Extract the (X, Y) coordinate from the center of the cell holding the provided text.  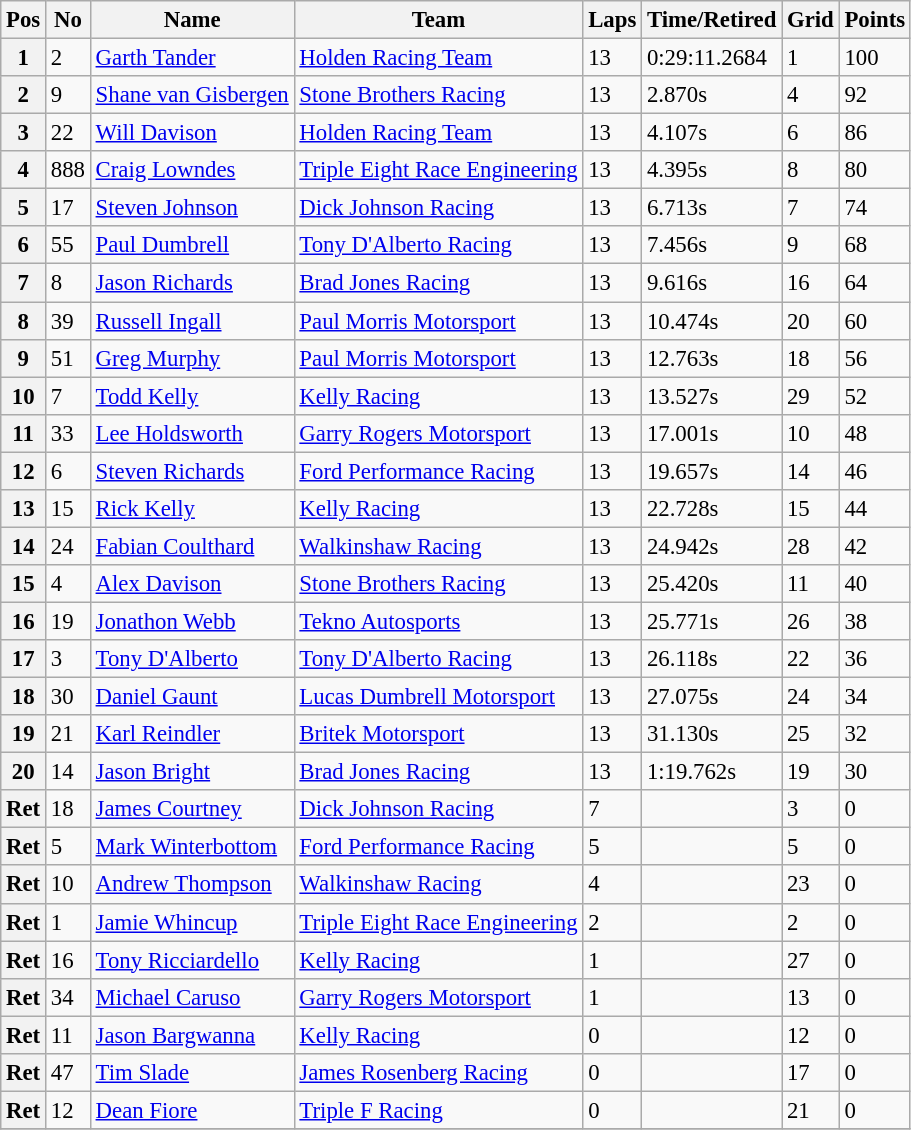
38 (874, 621)
Jason Bargwanna (192, 1035)
0:29:11.2684 (712, 58)
25 (810, 734)
9.616s (712, 283)
68 (874, 245)
Points (874, 20)
Jonathon Webb (192, 621)
888 (68, 170)
2.870s (712, 95)
29 (810, 396)
Tim Slade (192, 1073)
Todd Kelly (192, 396)
26 (810, 621)
60 (874, 321)
7.456s (712, 245)
48 (874, 433)
23 (810, 885)
Jason Bright (192, 772)
Lucas Dumbrell Motorsport (438, 697)
56 (874, 358)
Steven Johnson (192, 208)
4.107s (712, 133)
28 (810, 546)
12.763s (712, 358)
44 (874, 509)
Michael Caruso (192, 997)
80 (874, 170)
Karl Reindler (192, 734)
42 (874, 546)
24.942s (712, 546)
Pos (24, 20)
1:19.762s (712, 772)
27.075s (712, 697)
40 (874, 584)
51 (68, 358)
31.130s (712, 734)
39 (68, 321)
Mark Winterbottom (192, 847)
36 (874, 659)
Daniel Gaunt (192, 697)
Jamie Whincup (192, 922)
Laps (612, 20)
Britek Motorsport (438, 734)
Steven Richards (192, 471)
Time/Retired (712, 20)
13.527s (712, 396)
6.713s (712, 208)
Alex Davison (192, 584)
James Rosenberg Racing (438, 1073)
25.420s (712, 584)
92 (874, 95)
Will Davison (192, 133)
Team (438, 20)
Fabian Coulthard (192, 546)
No (68, 20)
10.474s (712, 321)
22.728s (712, 509)
Paul Dumbrell (192, 245)
Russell Ingall (192, 321)
27 (810, 960)
Tekno Autosports (438, 621)
James Courtney (192, 809)
26.118s (712, 659)
Name (192, 20)
74 (874, 208)
Rick Kelly (192, 509)
25.771s (712, 621)
33 (68, 433)
17.001s (712, 433)
64 (874, 283)
86 (874, 133)
4.395s (712, 170)
19.657s (712, 471)
Andrew Thompson (192, 885)
55 (68, 245)
32 (874, 734)
52 (874, 396)
100 (874, 58)
Dean Fiore (192, 1110)
Tony Ricciardello (192, 960)
Greg Murphy (192, 358)
47 (68, 1073)
Jason Richards (192, 283)
Grid (810, 20)
Garth Tander (192, 58)
Craig Lowndes (192, 170)
46 (874, 471)
Lee Holdsworth (192, 433)
Shane van Gisbergen (192, 95)
Tony D'Alberto (192, 659)
Triple F Racing (438, 1110)
